Return the [X, Y] coordinate for the center point of the cell that contains the specified text.  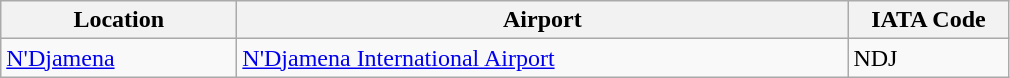
N'Djamena International Airport [542, 58]
IATA Code [928, 20]
NDJ [928, 58]
Location [119, 20]
Airport [542, 20]
N'Djamena [119, 58]
